For the text-containing cell, return its midpoint in [X, Y] coordinate format. 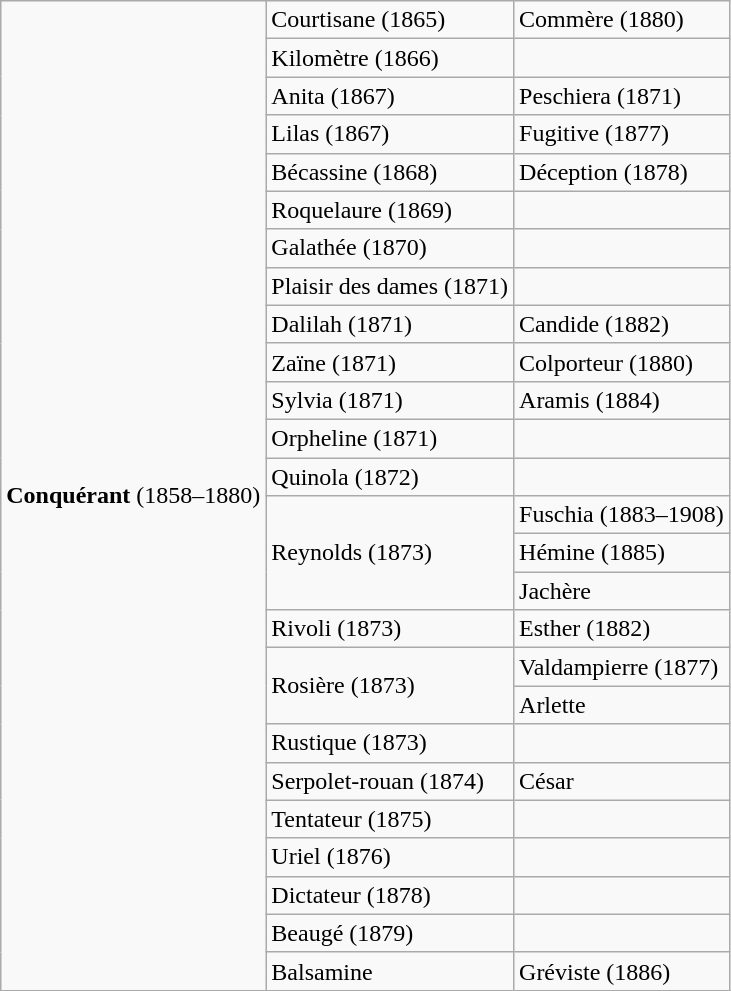
Rustique (1873) [390, 743]
Rosière (1873) [390, 686]
Esther (1882) [622, 629]
Uriel (1876) [390, 857]
Fugitive (1877) [622, 134]
Dalilah (1871) [390, 324]
Peschiera (1871) [622, 96]
Candide (1882) [622, 324]
Hémine (1885) [622, 553]
Jachère [622, 591]
Conquérant (1858–1880) [134, 496]
Gréviste (1886) [622, 971]
Kilomètre (1866) [390, 58]
Valdampierre (1877) [622, 667]
Commère (1880) [622, 20]
Anita (1867) [390, 96]
Tentateur (1875) [390, 819]
Zaïne (1871) [390, 362]
Déception (1878) [622, 172]
Plaisir des dames (1871) [390, 286]
Roquelaure (1869) [390, 210]
Orpheline (1871) [390, 438]
Colporteur (1880) [622, 362]
Arlette [622, 705]
Balsamine [390, 971]
Serpolet-rouan (1874) [390, 781]
Reynolds (1873) [390, 553]
Lilas (1867) [390, 134]
Beaugé (1879) [390, 933]
Fuschia (1883–1908) [622, 515]
Aramis (1884) [622, 400]
Bécassine (1868) [390, 172]
César [622, 781]
Rivoli (1873) [390, 629]
Quinola (1872) [390, 477]
Courtisane (1865) [390, 20]
Galathée (1870) [390, 248]
Dictateur (1878) [390, 895]
Sylvia (1871) [390, 400]
